Output the [X, Y] coordinate of the center of the cell containing the given text.  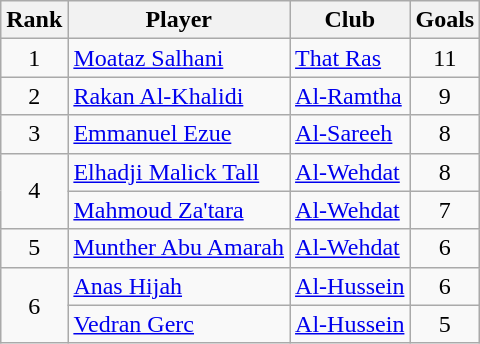
That Ras [350, 58]
Munther Abu Amarah [179, 248]
9 [445, 96]
Al-Ramtha [350, 96]
Club [350, 20]
7 [445, 210]
Rakan Al-Khalidi [179, 96]
Moataz Salhani [179, 58]
1 [34, 58]
Player [179, 20]
4 [34, 191]
Anas Hijah [179, 286]
Mahmoud Za'tara [179, 210]
Goals [445, 20]
Emmanuel Ezue [179, 134]
Rank [34, 20]
11 [445, 58]
2 [34, 96]
3 [34, 134]
Elhadji Malick Tall [179, 172]
Vedran Gerc [179, 324]
Al-Sareeh [350, 134]
